Output the (x, y) coordinate of the center of the cell containing the given text.  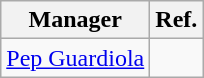
Ref. (176, 20)
Manager (76, 20)
Pep Guardiola (76, 58)
